Scan for the cell matching the given text and deliver its (X, Y) coordinate at center. 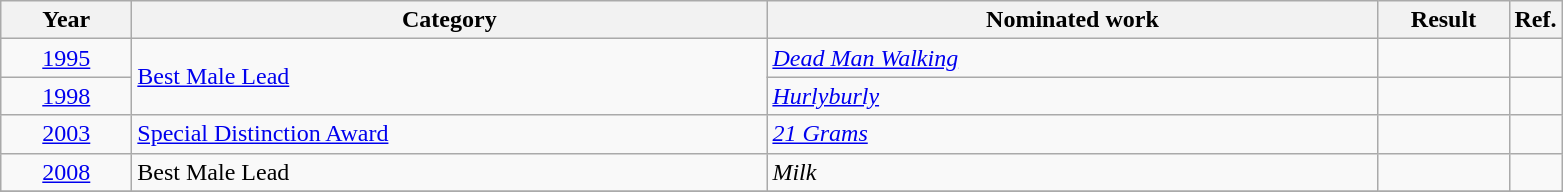
Nominated work (1072, 20)
2003 (66, 134)
2008 (66, 172)
1995 (66, 58)
21 Grams (1072, 134)
Milk (1072, 172)
Category (450, 20)
1998 (66, 96)
Hurlyburly (1072, 96)
Dead Man Walking (1072, 58)
Ref. (1536, 20)
Result (1444, 20)
Year (66, 20)
Special Distinction Award (450, 134)
